Provide the (X, Y) coordinate of the cell's center where the given text is located.  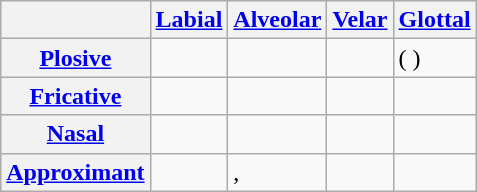
Nasal (76, 134)
Alveolar (278, 20)
( ) (434, 58)
Approximant (76, 172)
Labial (189, 20)
, (278, 172)
Velar (360, 20)
Glottal (434, 20)
Plosive (76, 58)
Fricative (76, 96)
